Capture the cell that displays the provided text and extract its (X, Y) central coordinate. 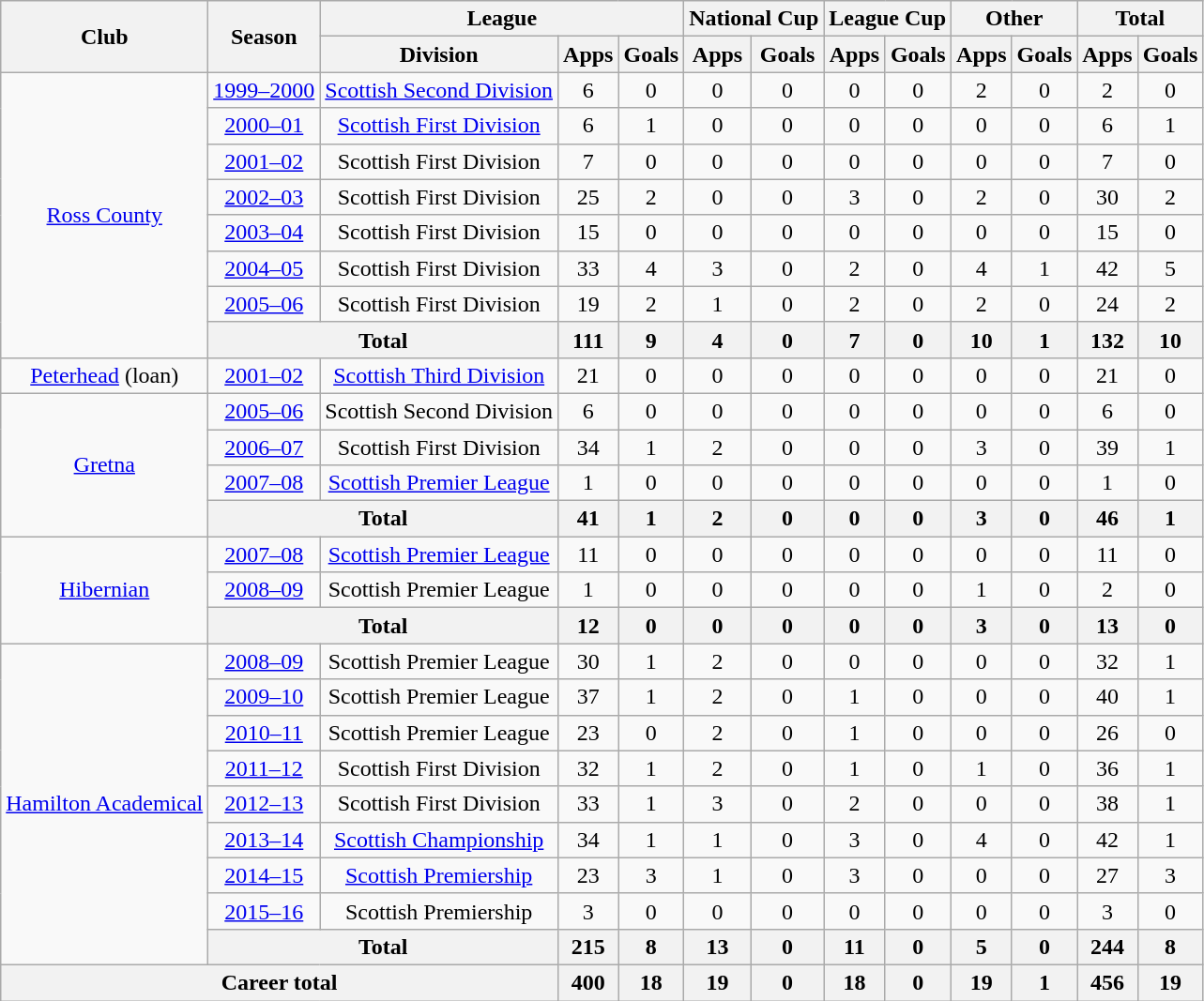
Club (105, 37)
Scottish Championship (439, 840)
27 (1107, 875)
9 (651, 340)
Ross County (105, 215)
Other (1014, 19)
24 (1107, 304)
2012–13 (265, 804)
132 (1107, 340)
2015–16 (265, 911)
Hibernian (105, 590)
2011–12 (265, 768)
12 (588, 626)
2002–03 (265, 197)
46 (1107, 519)
25 (588, 197)
41 (588, 519)
Career total (280, 982)
League Cup (888, 19)
Scottish Third Division (439, 375)
37 (588, 697)
Gretna (105, 464)
39 (1107, 447)
2013–14 (265, 840)
Hamilton Academical (105, 805)
36 (1107, 768)
Division (439, 54)
244 (1107, 947)
2004–05 (265, 268)
2009–10 (265, 697)
400 (588, 982)
2006–07 (265, 447)
456 (1107, 982)
38 (1107, 804)
26 (1107, 733)
National Cup (754, 19)
2003–04 (265, 233)
Peterhead (loan) (105, 375)
League (502, 19)
2014–15 (265, 875)
Season (265, 37)
40 (1107, 697)
111 (588, 340)
2000–01 (265, 126)
1999–2000 (265, 90)
215 (588, 947)
2010–11 (265, 733)
